Provide the [X, Y] coordinate of the cell's center where the given text is located.  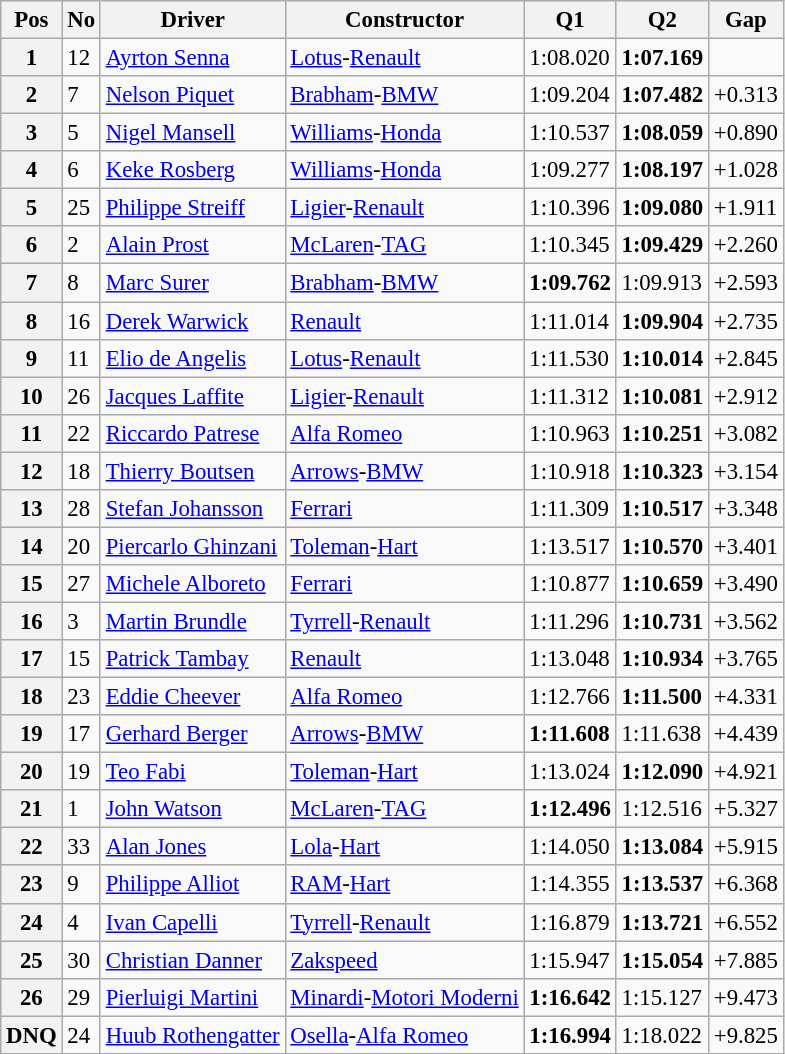
+6.368 [746, 885]
27 [81, 584]
No [81, 20]
+2.735 [746, 321]
13 [32, 509]
1:08.197 [662, 170]
1:11.530 [570, 358]
Q2 [662, 20]
Philippe Alliot [192, 885]
1:18.022 [662, 1035]
Nigel Mansell [192, 133]
1:10.081 [662, 396]
1:11.014 [570, 321]
1:15.127 [662, 997]
28 [81, 509]
1:10.659 [662, 584]
Marc Surer [192, 283]
+6.552 [746, 922]
1:16.879 [570, 922]
1:10.345 [570, 245]
+3.562 [746, 621]
1:10.396 [570, 208]
Martin Brundle [192, 621]
1:10.918 [570, 471]
Teo Fabi [192, 772]
Nelson Piquet [192, 95]
+0.313 [746, 95]
John Watson [192, 809]
1:14.355 [570, 885]
Stefan Johansson [192, 509]
Pos [32, 20]
21 [32, 809]
+3.765 [746, 659]
10 [32, 396]
1:07.482 [662, 95]
Alain Prost [192, 245]
1:11.638 [662, 734]
DNQ [32, 1035]
1:10.963 [570, 433]
1:13.024 [570, 772]
Q1 [570, 20]
1:09.080 [662, 208]
Michele Alboreto [192, 584]
+3.154 [746, 471]
1:10.537 [570, 133]
1:08.059 [662, 133]
+4.439 [746, 734]
1:10.517 [662, 509]
+4.921 [746, 772]
1:10.251 [662, 433]
29 [81, 997]
Pierluigi Martini [192, 997]
1:16.994 [570, 1035]
1:13.537 [662, 885]
Gerhard Berger [192, 734]
1:10.570 [662, 546]
1:11.608 [570, 734]
1:11.309 [570, 509]
+5.915 [746, 847]
14 [32, 546]
1:13.517 [570, 546]
1:13.084 [662, 847]
1:09.204 [570, 95]
+3.490 [746, 584]
1:13.721 [662, 922]
1:09.913 [662, 283]
1:09.762 [570, 283]
1:09.429 [662, 245]
1:10.731 [662, 621]
+3.348 [746, 509]
Minardi-Motori Moderni [404, 997]
Thierry Boutsen [192, 471]
1:10.877 [570, 584]
1:11.296 [570, 621]
+9.473 [746, 997]
+9.825 [746, 1035]
Lola-Hart [404, 847]
1:07.169 [662, 58]
1:11.500 [662, 697]
1:11.312 [570, 396]
33 [81, 847]
Riccardo Patrese [192, 433]
1:12.516 [662, 809]
Huub Rothengatter [192, 1035]
1:16.642 [570, 997]
1:10.014 [662, 358]
1:09.277 [570, 170]
30 [81, 960]
1:15.054 [662, 960]
+3.401 [746, 546]
Patrick Tambay [192, 659]
1:14.050 [570, 847]
+2.845 [746, 358]
Ivan Capelli [192, 922]
1:15.947 [570, 960]
+2.260 [746, 245]
1:12.496 [570, 809]
Jacques Laffite [192, 396]
Alan Jones [192, 847]
Zakspeed [404, 960]
1:08.020 [570, 58]
+1.028 [746, 170]
1:12.766 [570, 697]
Keke Rosberg [192, 170]
Christian Danner [192, 960]
+2.593 [746, 283]
+7.885 [746, 960]
Elio de Angelis [192, 358]
Ayrton Senna [192, 58]
Piercarlo Ghinzani [192, 546]
Constructor [404, 20]
1:12.090 [662, 772]
Osella-Alfa Romeo [404, 1035]
Derek Warwick [192, 321]
Driver [192, 20]
1:13.048 [570, 659]
+5.327 [746, 809]
1:10.323 [662, 471]
+1.911 [746, 208]
+3.082 [746, 433]
+4.331 [746, 697]
1:09.904 [662, 321]
1:10.934 [662, 659]
Eddie Cheever [192, 697]
+0.890 [746, 133]
Philippe Streiff [192, 208]
Gap [746, 20]
+2.912 [746, 396]
RAM-Hart [404, 885]
